From the cell containing the given text, extract its center point as [X, Y] coordinate. 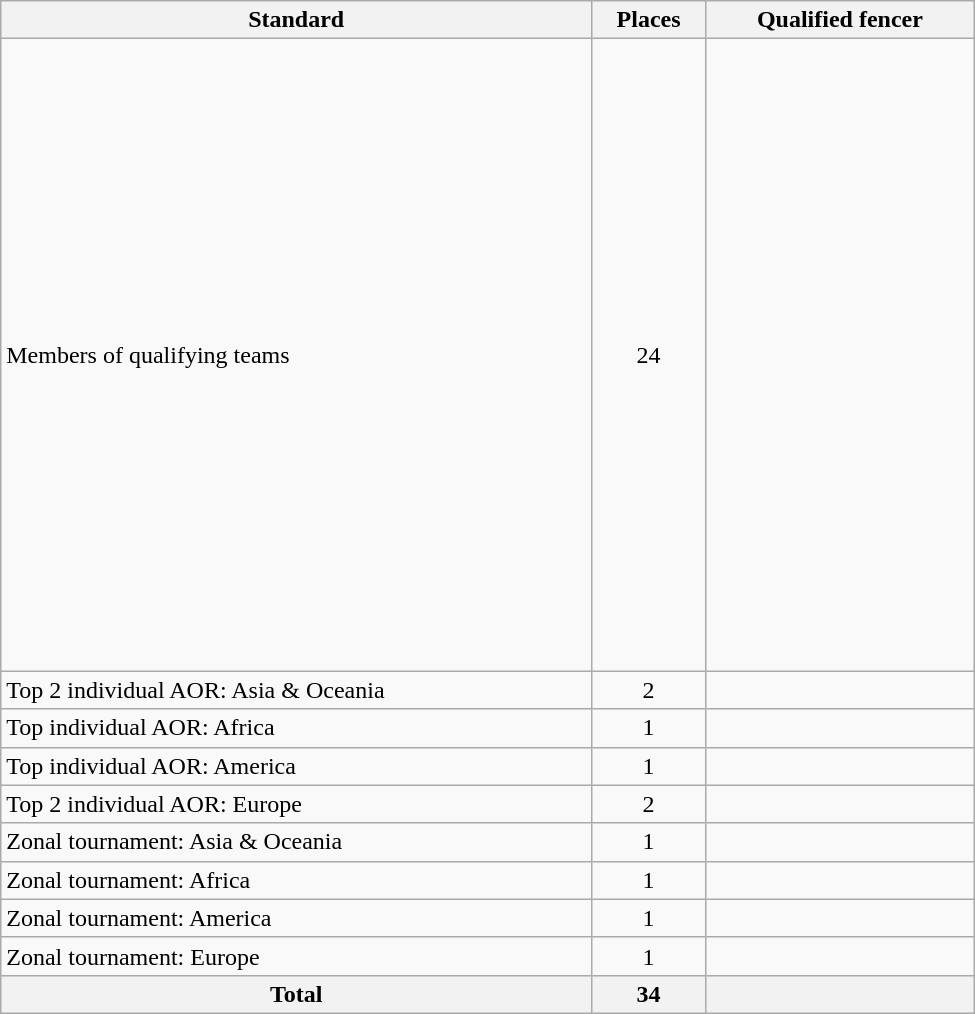
Zonal tournament: Africa [296, 880]
Top individual AOR: Africa [296, 728]
Places [649, 20]
Members of qualifying teams [296, 355]
Top 2 individual AOR: Asia & Oceania [296, 690]
Zonal tournament: America [296, 918]
Top individual AOR: America [296, 766]
Standard [296, 20]
Top 2 individual AOR: Europe [296, 804]
Total [296, 994]
Zonal tournament: Europe [296, 956]
Zonal tournament: Asia & Oceania [296, 842]
34 [649, 994]
Qualified fencer [840, 20]
24 [649, 355]
